Output the (x, y) coordinate of the center of the cell containing the given text.  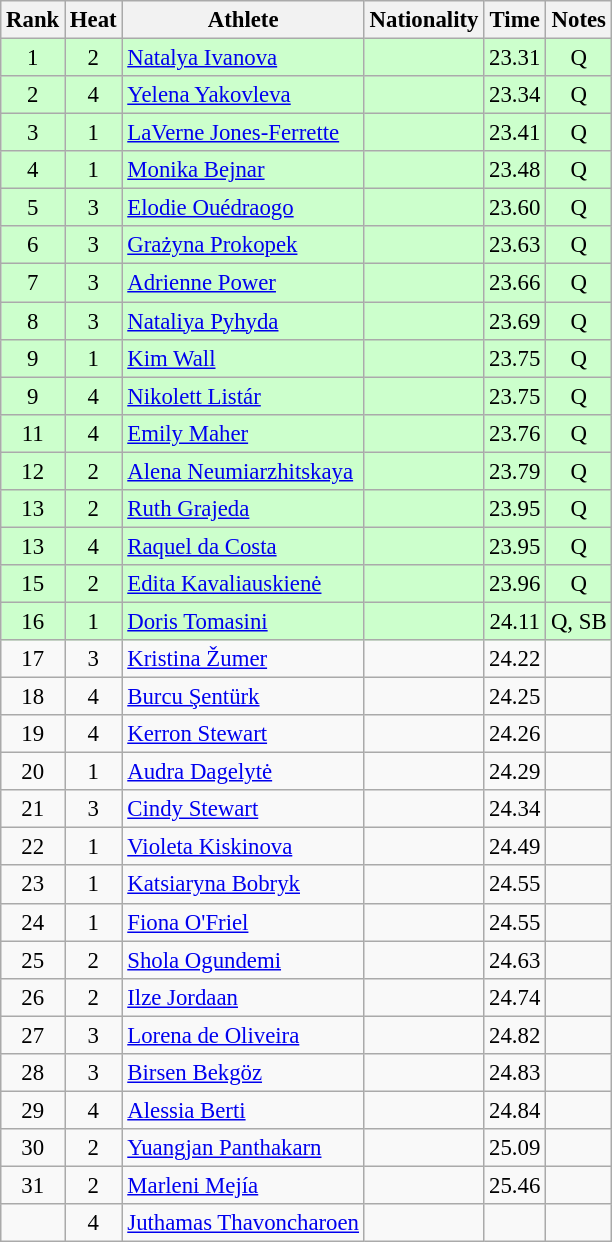
24.11 (515, 621)
24.25 (515, 697)
25.46 (515, 1185)
Violeta Kiskinova (243, 847)
24.82 (515, 1035)
Marleni Mejía (243, 1185)
Emily Maher (243, 433)
Athlete (243, 20)
21 (33, 809)
Ilze Jordaan (243, 997)
18 (33, 697)
24.49 (515, 847)
24.29 (515, 772)
5 (33, 208)
25 (33, 960)
23.96 (515, 584)
Nikolett Listár (243, 396)
Time (515, 20)
Raquel da Costa (243, 546)
Rank (33, 20)
Doris Tomasini (243, 621)
17 (33, 659)
Shola Ogundemi (243, 960)
Cindy Stewart (243, 809)
Yelena Yakovleva (243, 95)
Nationality (424, 20)
LaVerne Jones-Ferrette (243, 133)
Nataliya Pyhyda (243, 321)
23.34 (515, 95)
29 (33, 1110)
Kim Wall (243, 358)
23.76 (515, 433)
28 (33, 1073)
23.69 (515, 321)
23.60 (515, 208)
30 (33, 1148)
Q, SB (579, 621)
24.74 (515, 997)
Ruth Grajeda (243, 509)
19 (33, 734)
26 (33, 997)
Audra Dagelytė (243, 772)
Heat (94, 20)
23.79 (515, 471)
Kerron Stewart (243, 734)
16 (33, 621)
6 (33, 245)
Alessia Berti (243, 1110)
Monika Bejnar (243, 170)
24 (33, 922)
24.34 (515, 809)
Notes (579, 20)
23.41 (515, 133)
11 (33, 433)
7 (33, 283)
23.48 (515, 170)
27 (33, 1035)
Juthamas Thavoncharoen (243, 1223)
Grażyna Prokopek (243, 245)
24.83 (515, 1073)
8 (33, 321)
24.63 (515, 960)
Kristina Žumer (243, 659)
24.84 (515, 1110)
Alena Neumiarzhitskaya (243, 471)
20 (33, 772)
Birsen Bekgöz (243, 1073)
23.31 (515, 58)
Lorena de Oliveira (243, 1035)
24.26 (515, 734)
Burcu Şentürk (243, 697)
25.09 (515, 1148)
Adrienne Power (243, 283)
23.66 (515, 283)
Fiona O'Friel (243, 922)
Katsiaryna Bobryk (243, 885)
23.63 (515, 245)
Yuangjan Panthakarn (243, 1148)
23 (33, 885)
24.22 (515, 659)
Elodie Ouédraogo (243, 208)
12 (33, 471)
Natalya Ivanova (243, 58)
31 (33, 1185)
Edita Kavaliauskienė (243, 584)
15 (33, 584)
22 (33, 847)
